Scan for the cell matching the given text and deliver its [x, y] coordinate at center. 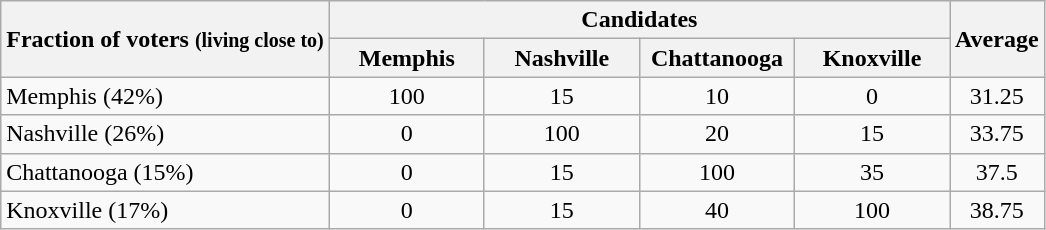
Nashville (26%) [165, 134]
Nashville [562, 58]
Memphis (42%) [165, 96]
40 [716, 210]
Fraction of voters (living close to) [165, 39]
10 [716, 96]
31.25 [998, 96]
Average [998, 39]
Knoxville (17%) [165, 210]
Knoxville [872, 58]
Chattanooga [716, 58]
37.5 [998, 172]
20 [716, 134]
35 [872, 172]
Candidates [639, 20]
Memphis [406, 58]
Chattanooga (15%) [165, 172]
33.75 [998, 134]
38.75 [998, 210]
